Detect which cell encompasses the target text, then output its [X, Y] center coordinate. 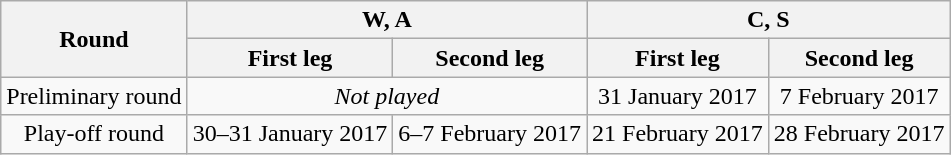
31 January 2017 [678, 96]
W, A [386, 20]
Not played [386, 96]
21 February 2017 [678, 134]
6–7 February 2017 [490, 134]
30–31 January 2017 [290, 134]
Round [94, 39]
Preliminary round [94, 96]
28 February 2017 [859, 134]
C, S [768, 20]
7 February 2017 [859, 96]
Play-off round [94, 134]
